Detect which cell encompasses the target text, then output its (X, Y) center coordinate. 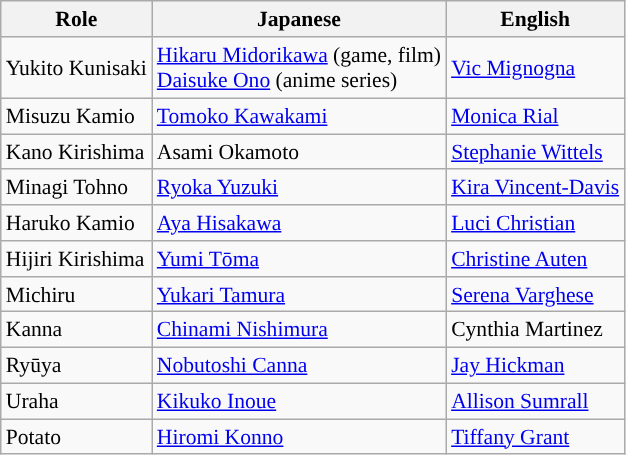
Allison Sumrall (535, 401)
Misuzu Kamio (76, 116)
Ryoka Yuzuki (299, 187)
Nobutoshi Canna (299, 365)
Asami Okamoto (299, 152)
Yukito Kunisaki (76, 68)
Yumi Tōma (299, 259)
Christine Auten (535, 259)
Kira Vincent-Davis (535, 187)
Uraha (76, 401)
Monica Rial (535, 116)
Haruko Kamio (76, 223)
Role (76, 19)
Cynthia Martinez (535, 330)
English (535, 19)
Potato (76, 437)
Serena Varghese (535, 294)
Kikuko Inoue (299, 401)
Tomoko Kawakami (299, 116)
Kanna (76, 330)
Jay Hickman (535, 365)
Tiffany Grant (535, 437)
Hikaru Midorikawa (game, film)Daisuke Ono (anime series) (299, 68)
Aya Hisakawa (299, 223)
Vic Mignogna (535, 68)
Stephanie Wittels (535, 152)
Ryūya (76, 365)
Chinami Nishimura (299, 330)
Luci Christian (535, 223)
Japanese (299, 19)
Hijiri Kirishima (76, 259)
Kano Kirishima (76, 152)
Michiru (76, 294)
Minagi Tohno (76, 187)
Hiromi Konno (299, 437)
Yukari Tamura (299, 294)
